Locate the cell with the specified text and output its (x, y) center coordinate. 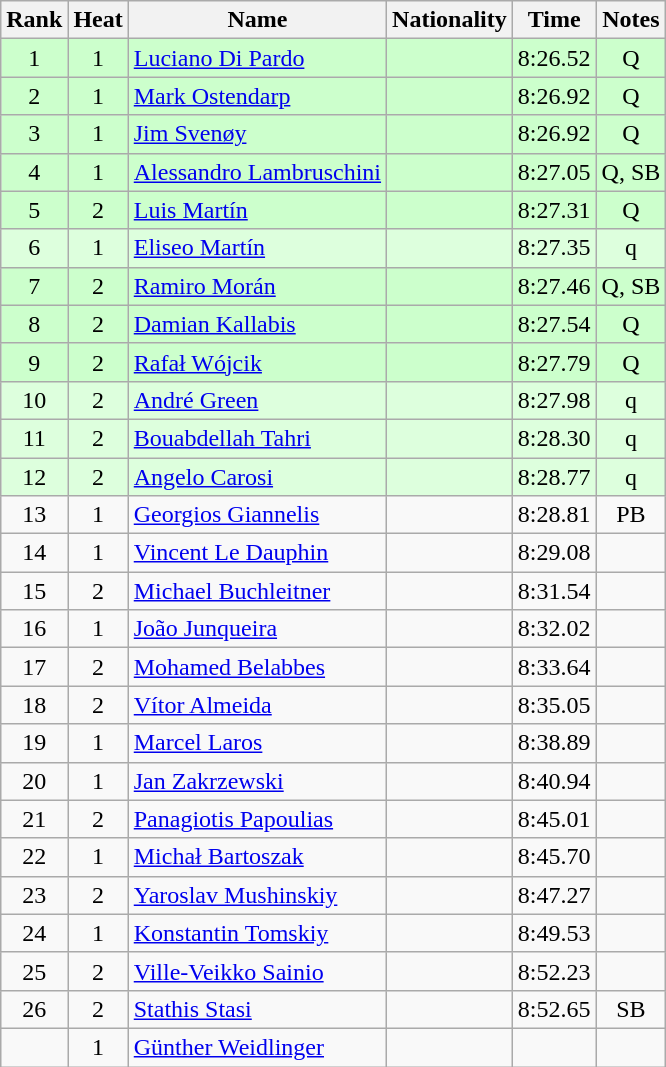
5 (34, 210)
8:45.01 (554, 819)
26 (34, 1009)
Vítor Almeida (257, 705)
6 (34, 248)
Konstantin Tomskiy (257, 933)
Michał Bartoszak (257, 857)
8:27.05 (554, 172)
Alessandro Lambruschini (257, 172)
8:27.46 (554, 286)
21 (34, 819)
Damian Kallabis (257, 324)
16 (34, 629)
Günther Weidlinger (257, 1047)
8:27.35 (554, 248)
18 (34, 705)
Luciano Di Pardo (257, 58)
8:52.23 (554, 971)
8:27.79 (554, 362)
20 (34, 781)
24 (34, 933)
SB (631, 1009)
13 (34, 515)
PB (631, 515)
8:28.30 (554, 438)
8:33.64 (554, 667)
Georgios Giannelis (257, 515)
Name (257, 20)
8:40.94 (554, 781)
Yaroslav Mushinskiy (257, 895)
19 (34, 743)
8:27.54 (554, 324)
Heat (98, 20)
André Green (257, 400)
25 (34, 971)
8 (34, 324)
8:26.52 (554, 58)
8:35.05 (554, 705)
João Junqueira (257, 629)
Ville-Veikko Sainio (257, 971)
8:29.08 (554, 553)
Bouabdellah Tahri (257, 438)
Stathis Stasi (257, 1009)
Nationality (450, 20)
Marcel Laros (257, 743)
8:45.70 (554, 857)
8:31.54 (554, 591)
Eliseo Martín (257, 248)
8:38.89 (554, 743)
8:52.65 (554, 1009)
Mark Ostendarp (257, 96)
11 (34, 438)
Jim Svenøy (257, 134)
12 (34, 477)
Vincent Le Dauphin (257, 553)
10 (34, 400)
15 (34, 591)
17 (34, 667)
Panagiotis Papoulias (257, 819)
8:28.81 (554, 515)
3 (34, 134)
Michael Buchleitner (257, 591)
8:28.77 (554, 477)
Mohamed Belabbes (257, 667)
23 (34, 895)
9 (34, 362)
8:27.31 (554, 210)
7 (34, 286)
Luis Martín (257, 210)
Notes (631, 20)
4 (34, 172)
8:32.02 (554, 629)
14 (34, 553)
8:49.53 (554, 933)
Ramiro Morán (257, 286)
Rafał Wójcik (257, 362)
8:27.98 (554, 400)
8:47.27 (554, 895)
22 (34, 857)
Angelo Carosi (257, 477)
Rank (34, 20)
Time (554, 20)
Jan Zakrzewski (257, 781)
